Identify which cell holds the provided text, then report its (x, y) central coordinate. 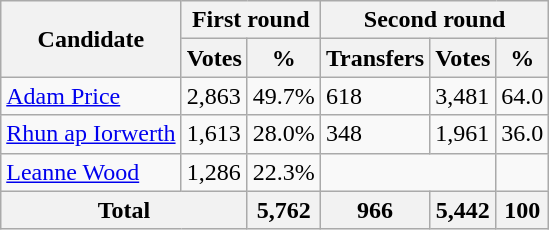
Rhun ap Iorwerth (91, 134)
966 (374, 210)
64.0 (522, 96)
Second round (434, 20)
2,863 (214, 96)
First round (250, 20)
1,961 (463, 134)
Leanne Wood (91, 172)
Adam Price (91, 96)
Candidate (91, 39)
Total (124, 210)
3,481 (463, 96)
1,613 (214, 134)
618 (374, 96)
28.0% (284, 134)
100 (522, 210)
49.7% (284, 96)
22.3% (284, 172)
36.0 (522, 134)
1,286 (214, 172)
5,442 (463, 210)
Transfers (374, 58)
348 (374, 134)
5,762 (284, 210)
